Output the (x, y) coordinate of the center of the cell containing the given text.  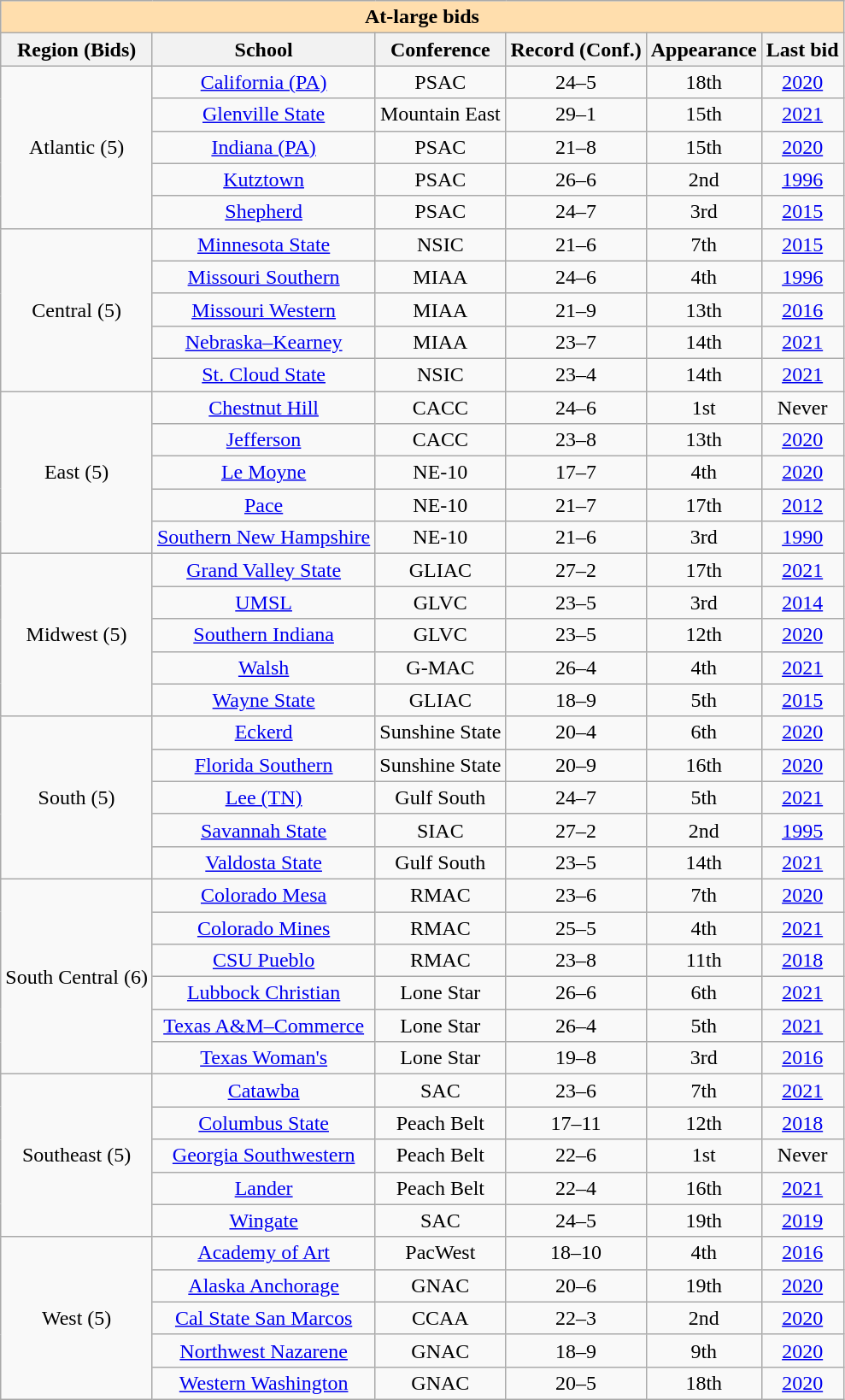
29–1 (576, 115)
20–5 (576, 1383)
22–3 (576, 1318)
Minnesota State (263, 244)
25–5 (576, 927)
23–7 (576, 342)
Midwest (5) (77, 635)
CSU Pueblo (263, 961)
Wayne State (263, 700)
Columbus State (263, 1123)
South Central (6) (77, 976)
2019 (802, 1221)
California (PA) (263, 82)
CCAA (441, 1318)
Region (Bids) (77, 50)
Texas Woman's (263, 1058)
Southeast (5) (77, 1156)
Conference (441, 50)
Appearance (704, 50)
Record (Conf.) (576, 50)
Le Moyne (263, 473)
PacWest (441, 1253)
Missouri Southern (263, 277)
Chestnut Hill (263, 408)
Georgia Southwestern (263, 1156)
18–10 (576, 1253)
2014 (802, 603)
20–6 (576, 1285)
9th (704, 1350)
UMSL (263, 603)
Walsh (263, 668)
Alaska Anchorage (263, 1285)
Academy of Art (263, 1253)
21–8 (576, 147)
Savannah State (263, 830)
SIAC (441, 830)
Last bid (802, 50)
St. Cloud State (263, 374)
2012 (802, 505)
Grand Valley State (263, 570)
Nebraska–Kearney (263, 342)
Lubbock Christian (263, 993)
22–6 (576, 1156)
21–7 (576, 505)
1990 (802, 538)
Texas A&M–Commerce (263, 1026)
11th (704, 961)
Northwest Nazarene (263, 1350)
Lee (TN) (263, 797)
West (5) (77, 1318)
Indiana (PA) (263, 147)
Cal State San Marcos (263, 1318)
1995 (802, 830)
23–4 (576, 374)
South (5) (77, 797)
Southern New Hampshire (263, 538)
Atlantic (5) (77, 147)
Southern Indiana (263, 635)
East (5) (77, 473)
Pace (263, 505)
22–4 (576, 1188)
Colorado Mesa (263, 895)
Western Washington (263, 1383)
21–9 (576, 309)
Florida Southern (263, 765)
Mountain East (441, 115)
G-MAC (441, 668)
Valdosta State (263, 862)
19–8 (576, 1058)
Central (5) (77, 309)
Missouri Western (263, 309)
School (263, 50)
20–9 (576, 765)
17–11 (576, 1123)
Glenville State (263, 115)
17–7 (576, 473)
At-large bids (422, 17)
Catawba (263, 1091)
Kutztown (263, 179)
Colorado Mines (263, 927)
Wingate (263, 1221)
20–4 (576, 732)
Lander (263, 1188)
Eckerd (263, 732)
Jefferson (263, 440)
Shepherd (263, 212)
